Return [x, y] of the center of cell containing provided text 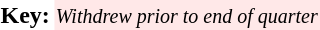
Withdrew prior to end of quarter [186, 15]
